For the text-containing cell, return its midpoint in (x, y) coordinate format. 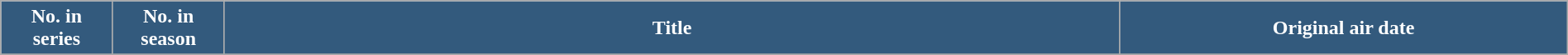
No. inseries (56, 28)
No. inseason (169, 28)
Title (672, 28)
Original air date (1343, 28)
